Pinpoint the cell where the given text exists, returning its [x, y] midpoint coordinate. 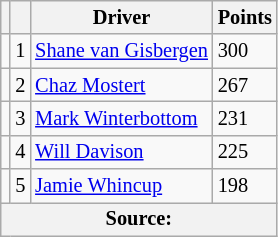
5 [20, 186]
225 [245, 152]
Source: [139, 219]
Driver [122, 17]
231 [245, 118]
267 [245, 85]
198 [245, 186]
Will Davison [122, 152]
3 [20, 118]
4 [20, 152]
2 [20, 85]
Mark Winterbottom [122, 118]
Chaz Mostert [122, 85]
Shane van Gisbergen [122, 51]
300 [245, 51]
Jamie Whincup [122, 186]
Points [245, 17]
1 [20, 51]
